Detect which cell encompasses the target text, then output its (x, y) center coordinate. 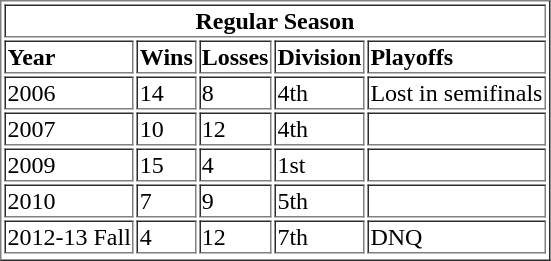
Wins (166, 56)
Regular Season (274, 20)
Playoffs (456, 56)
10 (166, 128)
DNQ (456, 236)
Lost in semifinals (456, 92)
2012-13 Fall (68, 236)
14 (166, 92)
9 (236, 200)
2006 (68, 92)
2009 (68, 164)
7th (319, 236)
5th (319, 200)
8 (236, 92)
Year (68, 56)
2007 (68, 128)
Division (319, 56)
Losses (236, 56)
2010 (68, 200)
1st (319, 164)
15 (166, 164)
7 (166, 200)
